Return [x, y] of the center of cell containing provided text 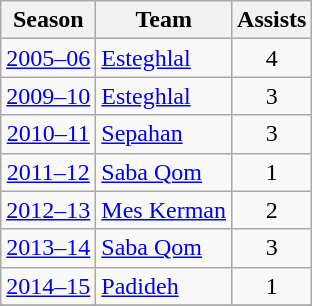
2005–06 [48, 58]
2013–14 [48, 248]
Mes Kerman [164, 210]
Assists [272, 20]
Team [164, 20]
Padideh [164, 286]
2009–10 [48, 96]
4 [272, 58]
2012–13 [48, 210]
2014–15 [48, 286]
Sepahan [164, 134]
2010–11 [48, 134]
2 [272, 210]
2011–12 [48, 172]
Season [48, 20]
